Pinpoint the cell where the given text exists, returning its (x, y) midpoint coordinate. 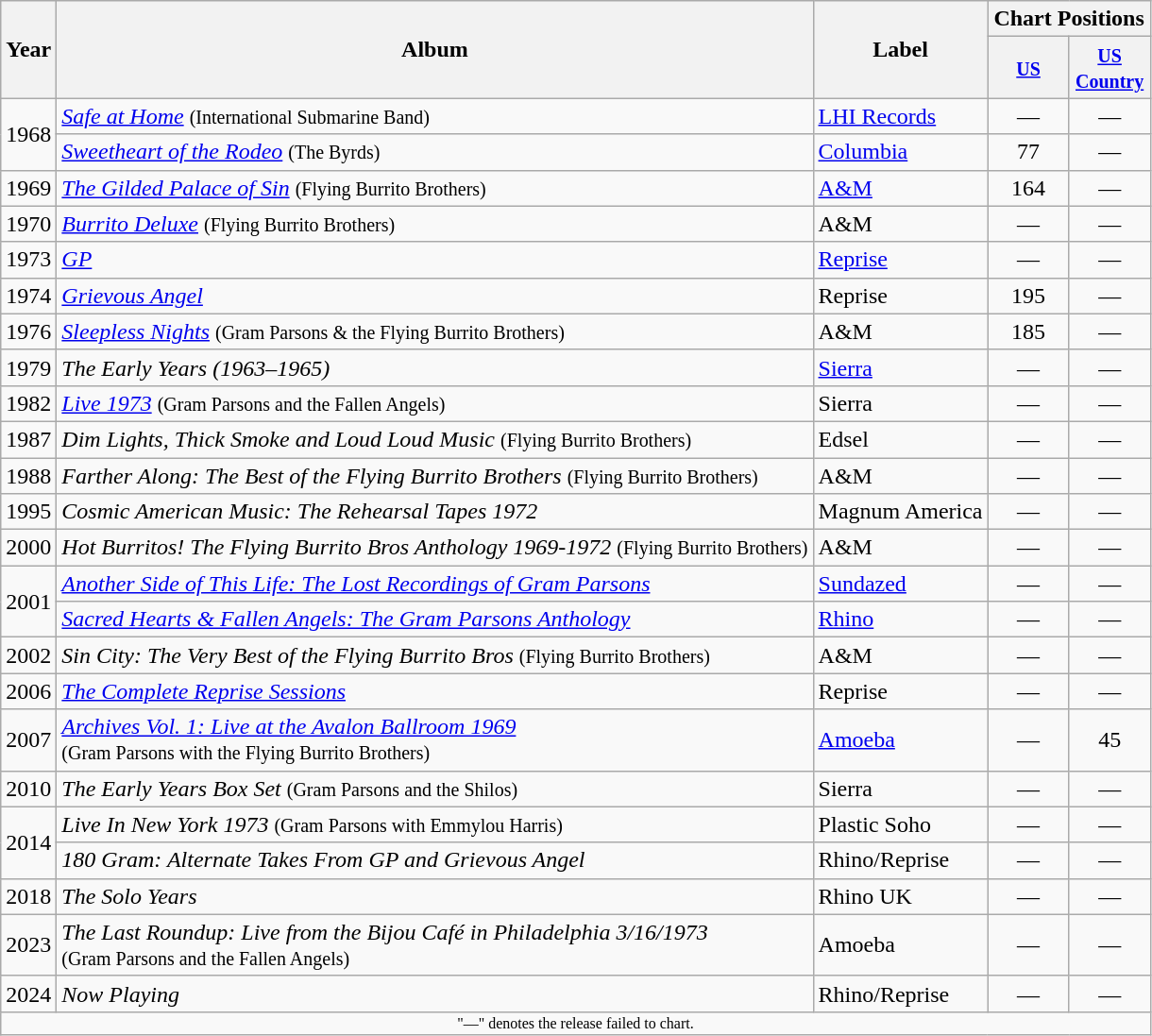
2023 (28, 944)
The Gilded Palace of Sin (Flying Burrito Brothers) (434, 188)
LHI Records (901, 116)
1995 (28, 512)
185 (1028, 331)
US Country (1110, 68)
Columbia (901, 152)
The Complete Reprise Sessions (434, 691)
Grievous Angel (434, 296)
Rhino UK (901, 896)
Chart Positions (1069, 19)
Sundazed (901, 584)
45 (1110, 740)
1968 (28, 134)
1974 (28, 296)
Live In New York 1973 (Gram Parsons with Emmylou Harris) (434, 824)
Hot Burritos! The Flying Burrito Bros Anthology 1969-1972 (Flying Burrito Brothers) (434, 548)
Burrito Deluxe (Flying Burrito Brothers) (434, 224)
1970 (28, 224)
Album (434, 49)
1979 (28, 367)
Live 1973 (Gram Parsons and the Fallen Angels) (434, 403)
195 (1028, 296)
180 Gram: Alternate Takes From GP and Grievous Angel (434, 860)
2018 (28, 896)
GP (434, 260)
77 (1028, 152)
Now Playing (434, 994)
2000 (28, 548)
Sleepless Nights (Gram Parsons & the Flying Burrito Brothers) (434, 331)
Archives Vol. 1: Live at the Avalon Ballroom 1969(Gram Parsons with the Flying Burrito Brothers) (434, 740)
The Last Roundup: Live from the Bijou Café in Philadelphia 3/16/1973(Gram Parsons and the Fallen Angels) (434, 944)
Farther Along: The Best of the Flying Burrito Brothers (Flying Burrito Brothers) (434, 475)
Rhino (901, 620)
Edsel (901, 439)
The Early Years Box Set (Gram Parsons and the Shilos) (434, 789)
2007 (28, 740)
Dim Lights, Thick Smoke and Loud Loud Music (Flying Burrito Brothers) (434, 439)
2014 (28, 842)
2006 (28, 691)
2010 (28, 789)
Label (901, 49)
Cosmic American Music: The Rehearsal Tapes 1972 (434, 512)
Sin City: The Very Best of the Flying Burrito Bros (Flying Burrito Brothers) (434, 655)
Magnum America (901, 512)
2024 (28, 994)
1988 (28, 475)
Sacred Hearts & Fallen Angels: The Gram Parsons Anthology (434, 620)
164 (1028, 188)
US (1028, 68)
1976 (28, 331)
1982 (28, 403)
Plastic Soho (901, 824)
1969 (28, 188)
Sweetheart of the Rodeo (The Byrds) (434, 152)
The Early Years (1963–1965) (434, 367)
2002 (28, 655)
1973 (28, 260)
Safe at Home (International Submarine Band) (434, 116)
2001 (28, 602)
1987 (28, 439)
The Solo Years (434, 896)
Year (28, 49)
"—" denotes the release failed to chart. (576, 1023)
Another Side of This Life: The Lost Recordings of Gram Parsons (434, 584)
